Detect which cell encompasses the target text, then output its (X, Y) center coordinate. 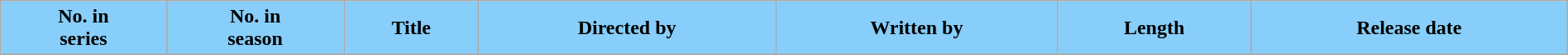
Title (411, 28)
Written by (916, 28)
Directed by (627, 28)
Release date (1409, 28)
No. inseries (84, 28)
No. inseason (255, 28)
Length (1154, 28)
